Extract the (x, y) coordinate from the center of the cell holding the provided text.  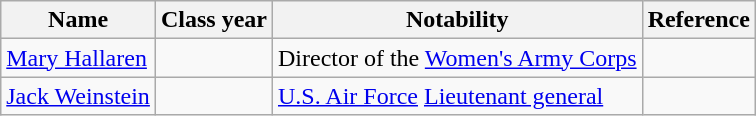
Director of the Women's Army Corps (457, 58)
Name (78, 20)
Mary Hallaren (78, 58)
Notability (457, 20)
U.S. Air Force Lieutenant general (457, 96)
Class year (214, 20)
Reference (698, 20)
Jack Weinstein (78, 96)
